Output the [x, y] coordinate of the center of the cell containing the given text.  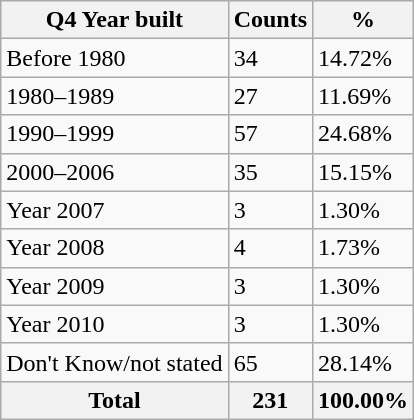
Before 1980 [114, 58]
Total [114, 400]
Don't Know/not stated [114, 362]
231 [270, 400]
11.69% [364, 96]
34 [270, 58]
24.68% [364, 134]
1990–1999 [114, 134]
100.00% [364, 400]
Year 2010 [114, 324]
Year 2007 [114, 210]
2000–2006 [114, 172]
14.72% [364, 58]
27 [270, 96]
35 [270, 172]
1980–1989 [114, 96]
1.73% [364, 248]
28.14% [364, 362]
Counts [270, 20]
Q4 Year built [114, 20]
% [364, 20]
57 [270, 134]
65 [270, 362]
Year 2009 [114, 286]
4 [270, 248]
Year 2008 [114, 248]
15.15% [364, 172]
